Find where the given text appears and provide that cell's center as [x, y] coordinate. 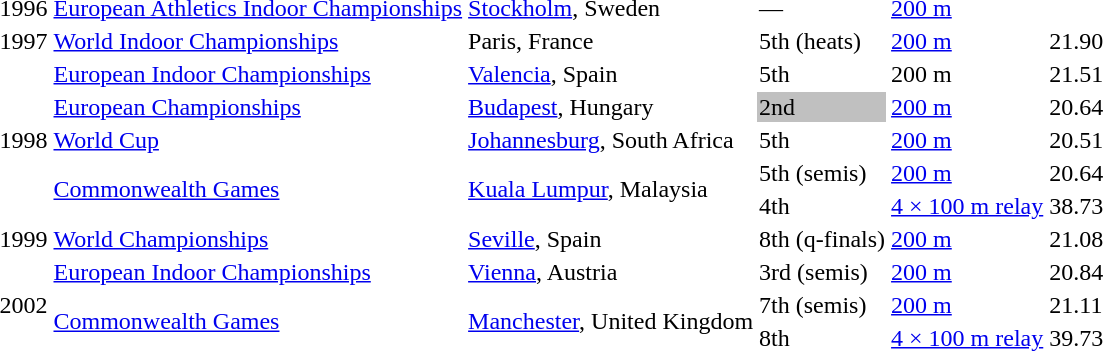
Kuala Lumpur, Malaysia [611, 190]
Johannesburg, South Africa [611, 140]
4th [822, 206]
World Indoor Championships [258, 41]
Budapest, Hungary [611, 107]
Valencia, Spain [611, 74]
5th (heats) [822, 41]
3rd (semis) [822, 272]
8th (q-finals) [822, 239]
Vienna, Austria [611, 272]
Paris, France [611, 41]
Commonwealth Games [258, 190]
Seville, Spain [611, 239]
4 × 100 m relay [968, 206]
World Cup [258, 140]
World Championships [258, 239]
European Championships [258, 107]
7th (semis) [822, 305]
5th (semis) [822, 173]
2nd [822, 107]
